Identify which cell holds the provided text, then report its [X, Y] central coordinate. 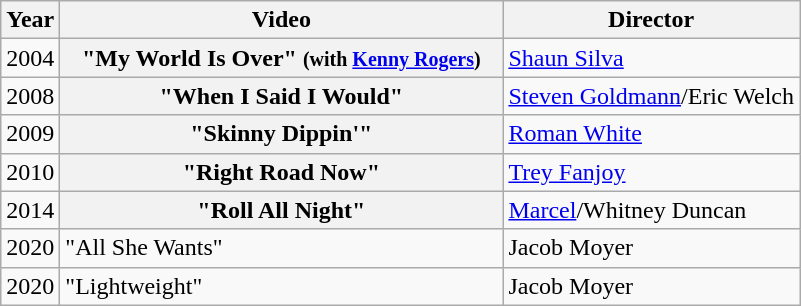
2010 [30, 172]
"Roll All Night" [282, 210]
Video [282, 20]
Year [30, 20]
2009 [30, 134]
"Skinny Dippin'" [282, 134]
"Right Road Now" [282, 172]
Director [652, 20]
Steven Goldmann/Eric Welch [652, 96]
"When I Said I Would" [282, 96]
Marcel/Whitney Duncan [652, 210]
2004 [30, 58]
Trey Fanjoy [652, 172]
"Lightweight" [282, 286]
"My World Is Over" (with Kenny Rogers) [282, 58]
Shaun Silva [652, 58]
Roman White [652, 134]
2008 [30, 96]
"All She Wants" [282, 248]
2014 [30, 210]
